Provide the (X, Y) coordinate of the cell's center where the given text is located.  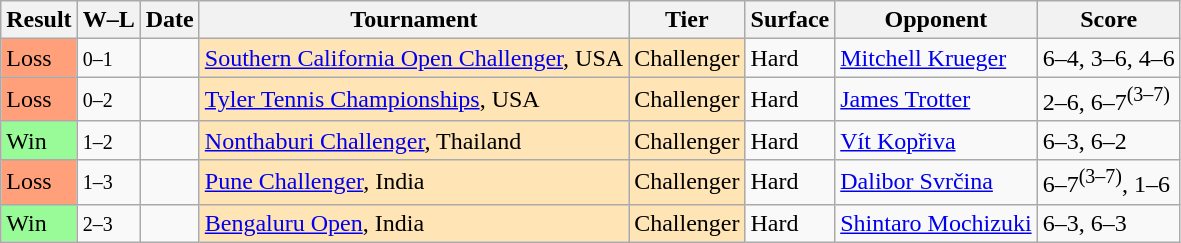
6–4, 3–6, 4–6 (1108, 58)
Result (39, 20)
Score (1108, 20)
Surface (790, 20)
0–1 (108, 58)
Tier (687, 20)
2–6, 6–7(3–7) (1108, 100)
0–2 (108, 100)
Shintaro Mochizuki (936, 223)
Southern California Open Challenger, USA (414, 58)
James Trotter (936, 100)
Bengaluru Open, India (414, 223)
6–3, 6–2 (1108, 140)
Mitchell Krueger (936, 58)
Vít Kopřiva (936, 140)
Nonthaburi Challenger, Thailand (414, 140)
Opponent (936, 20)
6–3, 6–3 (1108, 223)
Dalibor Svrčina (936, 182)
Date (170, 20)
1–3 (108, 182)
Tournament (414, 20)
Pune Challenger, India (414, 182)
1–2 (108, 140)
6–7(3–7), 1–6 (1108, 182)
W–L (108, 20)
2–3 (108, 223)
Tyler Tennis Championships, USA (414, 100)
